Provide the [X, Y] coordinate of the cell's center where the given text is located.  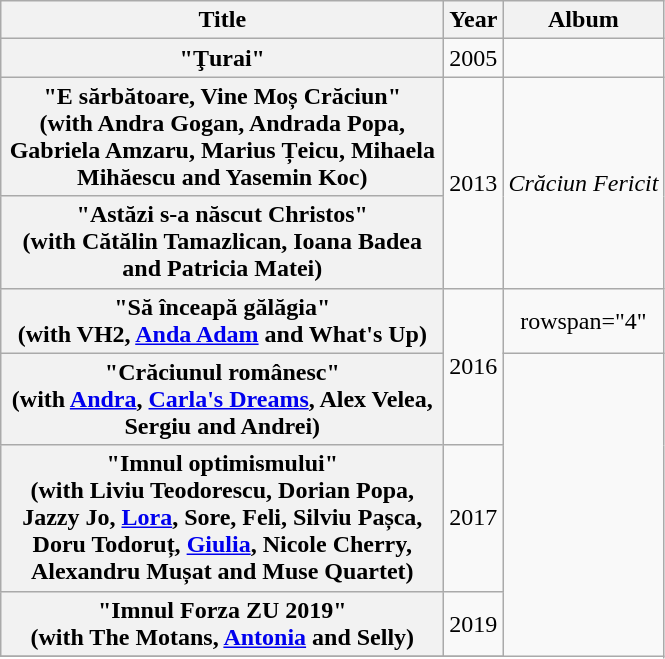
2013 [474, 182]
rowspan="4" [584, 320]
"Astăzi s-a născut Christos"(with Cătălin Tamazlican, Ioana Badea and Patricia Matei) [222, 242]
2019 [474, 624]
Album [584, 20]
"Crăciunul românesc"(with Andra, Carla's Dreams, Alex Velea, Sergiu and Andrei) [222, 399]
Crăciun Fericit [584, 182]
Year [474, 20]
2017 [474, 518]
2005 [474, 58]
Title [222, 20]
"Imnul Forza ZU 2019"(with The Motans, Antonia and Selly) [222, 624]
2016 [474, 366]
"Ţurai" [222, 58]
"Să înceapă gălăgia"(with VH2, Anda Adam and What's Up) [222, 320]
"E sărbătoare, Vine Moș Crăciun"(with Andra Gogan, Andrada Popa, Gabriela Amzaru, Marius Țeicu, Mihaela Mihăescu and Yasemin Koc) [222, 136]
